Return the (x, y) coordinate for the center point of the cell that contains the specified text.  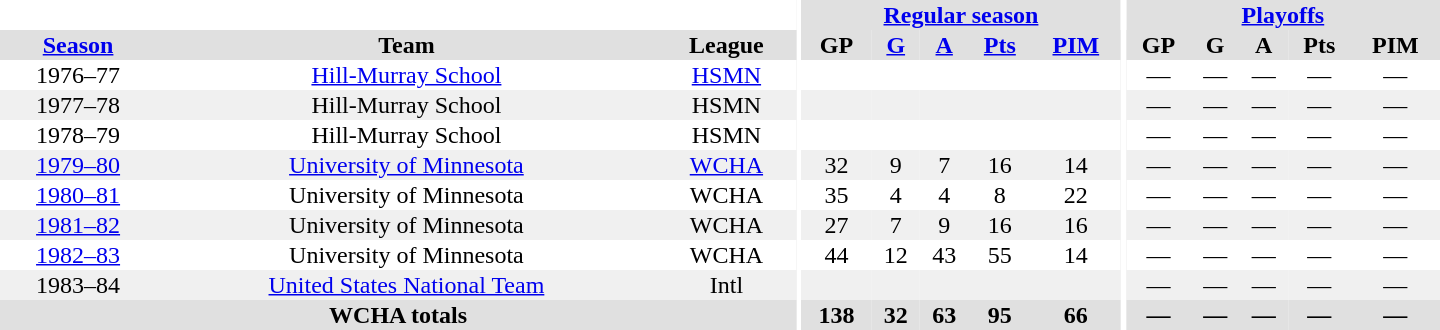
35 (836, 195)
44 (836, 255)
1977–78 (78, 105)
WCHA totals (398, 315)
United States National Team (406, 285)
12 (896, 255)
1983–84 (78, 285)
8 (1000, 195)
55 (1000, 255)
1980–81 (78, 195)
1976–77 (78, 75)
63 (944, 315)
1978–79 (78, 135)
Regular season (960, 15)
1981–82 (78, 225)
22 (1076, 195)
Playoffs (1283, 15)
43 (944, 255)
League (726, 45)
27 (836, 225)
1979–80 (78, 165)
95 (1000, 315)
Season (78, 45)
Team (406, 45)
1982–83 (78, 255)
Intl (726, 285)
66 (1076, 315)
138 (836, 315)
